Return the [x, y] coordinate for the center point of the cell that contains the specified text.  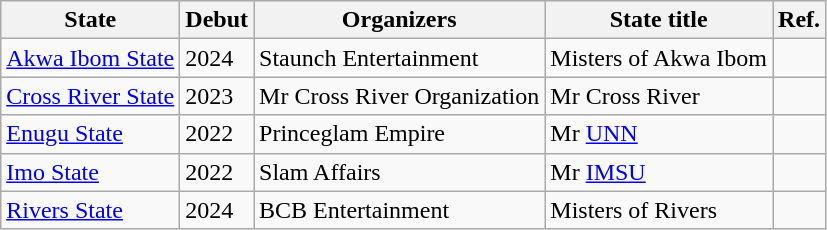
Princeglam Empire [400, 134]
State [90, 20]
Staunch Entertainment [400, 58]
Mr Cross River [659, 96]
Enugu State [90, 134]
Slam Affairs [400, 172]
2023 [217, 96]
Organizers [400, 20]
Rivers State [90, 210]
Misters of Rivers [659, 210]
Mr Cross River Organization [400, 96]
Misters of Akwa Ibom [659, 58]
Imo State [90, 172]
Ref. [800, 20]
Mr IMSU [659, 172]
State title [659, 20]
BCB Entertainment [400, 210]
Cross River State [90, 96]
Akwa Ibom State [90, 58]
Debut [217, 20]
Mr UNN [659, 134]
